For the text-containing cell, return its midpoint in (x, y) coordinate format. 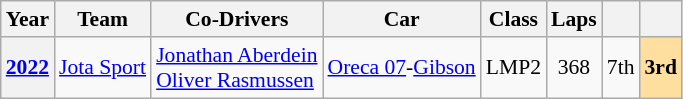
2022 (28, 68)
Laps (574, 19)
Oreca 07-Gibson (402, 68)
Jonathan Aberdein Oliver Rasmussen (236, 68)
Year (28, 19)
Co-Drivers (236, 19)
Team (102, 19)
Class (514, 19)
368 (574, 68)
LMP2 (514, 68)
Car (402, 19)
Jota Sport (102, 68)
3rd (660, 68)
7th (621, 68)
